Identify which cell holds the provided text, then report its (X, Y) central coordinate. 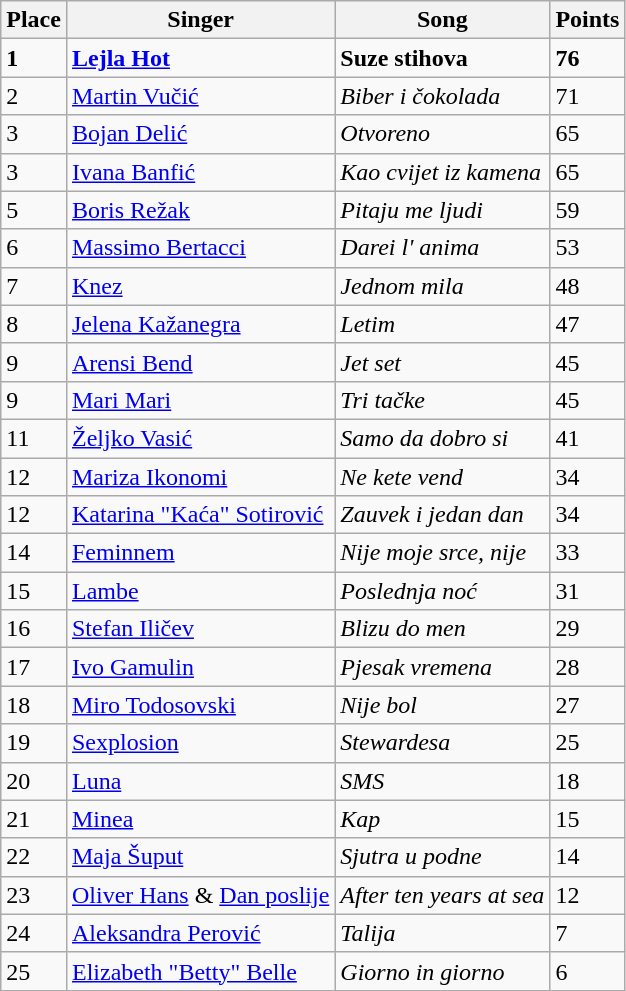
16 (34, 629)
Nije moje srce, nije (442, 553)
8 (34, 324)
19 (34, 743)
Ne kete vend (442, 477)
Song (442, 20)
Ivana Banfić (200, 172)
Knez (200, 286)
27 (588, 705)
20 (34, 781)
Pjesak vremena (442, 667)
1 (34, 58)
Blizu do men (442, 629)
Martin Vučić (200, 96)
Boris Režak (200, 210)
53 (588, 248)
SMS (442, 781)
31 (588, 591)
Place (34, 20)
Miro Todosovski (200, 705)
24 (34, 933)
Singer (200, 20)
Giorno in giorno (442, 971)
Kao cvijet iz kamena (442, 172)
71 (588, 96)
Maja Šuput (200, 857)
Lambe (200, 591)
Jet set (442, 362)
Biber i čokolada (442, 96)
28 (588, 667)
11 (34, 438)
Zauvek i jedan dan (442, 515)
Stewardesa (442, 743)
22 (34, 857)
Letim (442, 324)
Kap (442, 819)
Points (588, 20)
Minea (200, 819)
Lejla Hot (200, 58)
Samo da dobro si (442, 438)
59 (588, 210)
Aleksandra Perović (200, 933)
2 (34, 96)
Poslednja noć (442, 591)
47 (588, 324)
Sexplosion (200, 743)
Luna (200, 781)
Suze stihova (442, 58)
Talija (442, 933)
Tri tačke (442, 400)
Željko Vasić (200, 438)
Mari Mari (200, 400)
Stefan Iličev (200, 629)
Nije bol (442, 705)
Massimo Bertacci (200, 248)
Jednom mila (442, 286)
41 (588, 438)
Arensi Bend (200, 362)
29 (588, 629)
Mariza Ikonomi (200, 477)
Ivo Gamulin (200, 667)
Darei l' anima (442, 248)
21 (34, 819)
Katarina "Kaća" Sotirović (200, 515)
Feminnem (200, 553)
23 (34, 895)
Otvoreno (442, 134)
Sjutra u podne (442, 857)
Oliver Hans & Dan poslije (200, 895)
Pitaju me ljudi (442, 210)
Bojan Delić (200, 134)
After ten years at sea (442, 895)
76 (588, 58)
Jelena Kažanegra (200, 324)
Elizabeth "Betty" Belle (200, 971)
33 (588, 553)
48 (588, 286)
5 (34, 210)
17 (34, 667)
